Capture the cell that displays the provided text and extract its (X, Y) central coordinate. 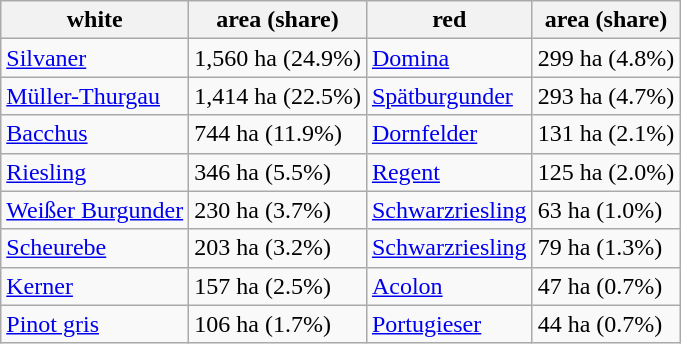
293 ha (4.7%) (606, 96)
44 ha (0.7%) (606, 324)
47 ha (0.7%) (606, 286)
79 ha (1.3%) (606, 248)
Domina (449, 58)
Kerner (95, 286)
63 ha (1.0%) (606, 210)
Pinot gris (95, 324)
744 ha (11.9%) (278, 134)
Silvaner (95, 58)
203 ha (3.2%) (278, 248)
Acolon (449, 286)
Scheurebe (95, 248)
299 ha (4.8%) (606, 58)
125 ha (2.0%) (606, 172)
106 ha (1.7%) (278, 324)
346 ha (5.5%) (278, 172)
red (449, 20)
Riesling (95, 172)
157 ha (2.5%) (278, 286)
white (95, 20)
Bacchus (95, 134)
Portugieser (449, 324)
Spätburgunder (449, 96)
131 ha (2.1%) (606, 134)
Müller-Thurgau (95, 96)
1,414 ha (22.5%) (278, 96)
230 ha (3.7%) (278, 210)
Dornfelder (449, 134)
Regent (449, 172)
Weißer Burgunder (95, 210)
1,560 ha (24.9%) (278, 58)
